Provide the (x, y) coordinate of the cell's center where the given text is located.  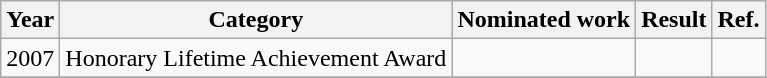
Result (674, 20)
Honorary Lifetime Achievement Award (256, 58)
Year (30, 20)
Ref. (738, 20)
Category (256, 20)
2007 (30, 58)
Nominated work (544, 20)
